Extract the [x, y] coordinate from the center of the cell holding the provided text.  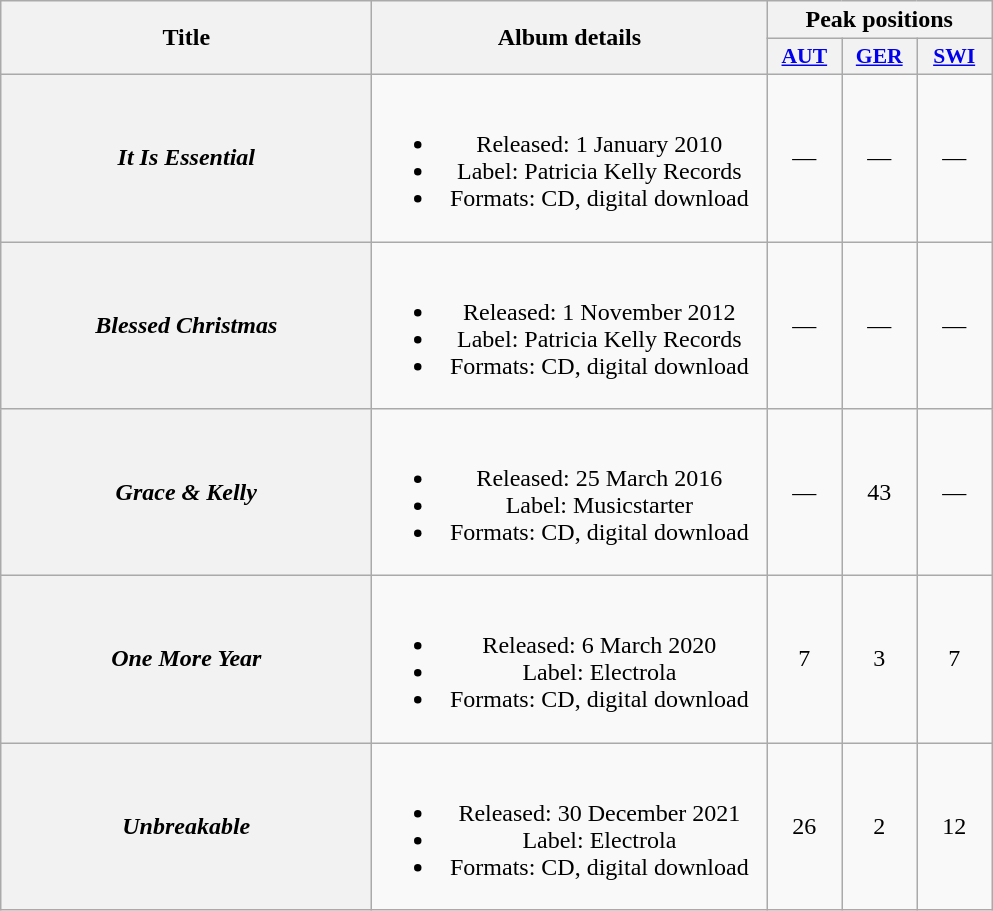
AUT [804, 57]
Released: 6 March 2020Label: ElectrolaFormats: CD, digital download [570, 660]
Album details [570, 38]
GER [880, 57]
Released: 1 January 2010Label: Patricia Kelly RecordsFormats: CD, digital download [570, 158]
Released: 25 March 2016Label: MusicstarterFormats: CD, digital download [570, 492]
SWI [954, 57]
Released: 1 November 2012Label: Patricia Kelly RecordsFormats: CD, digital download [570, 326]
Grace & Kelly [186, 492]
26 [804, 826]
Blessed Christmas [186, 326]
It Is Essential [186, 158]
Peak positions [880, 20]
One More Year [186, 660]
43 [880, 492]
Released: 30 December 2021Label: ElectrolaFormats: CD, digital download [570, 826]
12 [954, 826]
3 [880, 660]
2 [880, 826]
Title [186, 38]
Unbreakable [186, 826]
